Search for the cell housing the specified text and yield its [x, y] center coordinate. 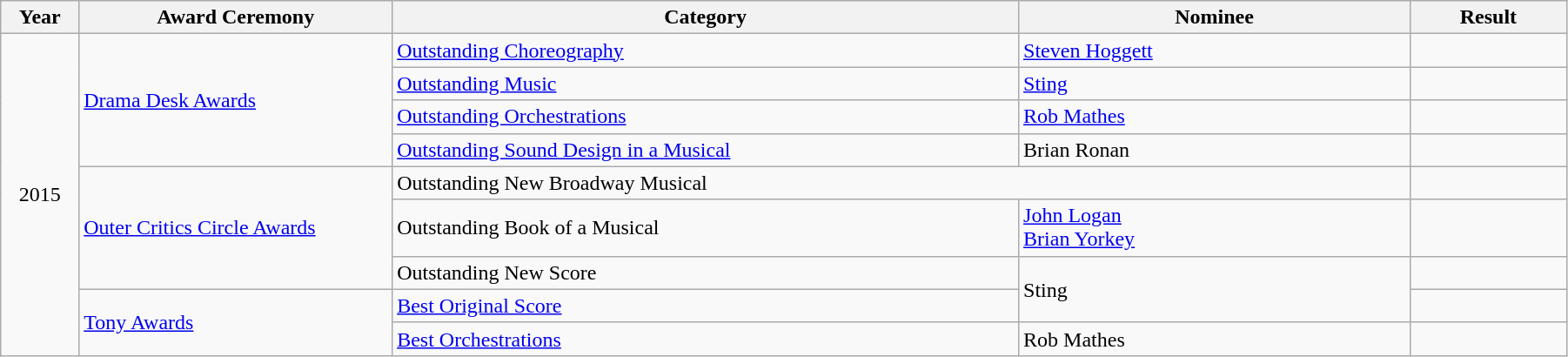
Category [706, 17]
Result [1488, 17]
Outer Critics Circle Awards [236, 228]
Steven Hoggett [1215, 51]
2015 [40, 195]
Nominee [1215, 17]
Drama Desk Awards [236, 100]
Outstanding Orchestrations [706, 117]
Award Ceremony [236, 17]
Outstanding New Score [706, 273]
Outstanding Sound Design in a Musical [706, 150]
Year [40, 17]
Outstanding Choreography [706, 51]
Best Original Score [706, 306]
Best Orchestrations [706, 339]
Outstanding New Broadway Musical [901, 183]
John LoganBrian Yorkey [1215, 228]
Tony Awards [236, 322]
Brian Ronan [1215, 150]
Outstanding Book of a Musical [706, 228]
Outstanding Music [706, 84]
